Extract the (x, y) coordinate from the center of the cell holding the provided text.  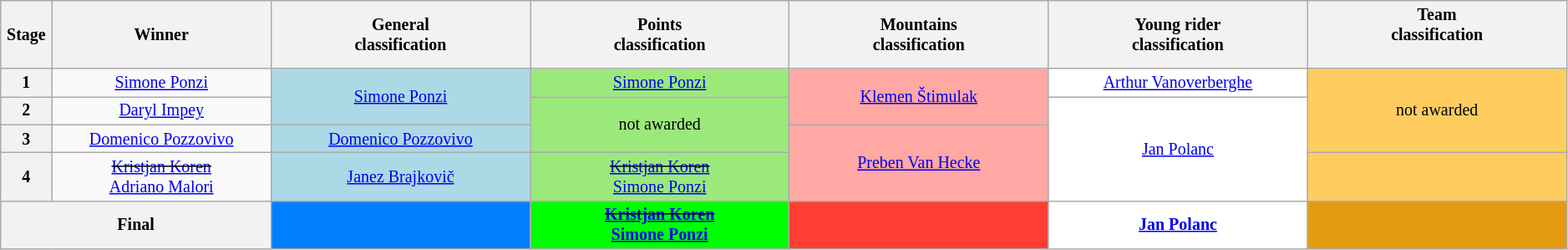
4 (27, 177)
Teamclassification (1437, 35)
Mountainsclassification (919, 35)
Generalclassification (400, 35)
Arthur Vanoverberghe (1178, 84)
1 (27, 84)
Final (136, 224)
Preben Van Hecke (919, 162)
Young riderclassification (1178, 35)
Klemen Štimulak (919, 97)
3 (27, 139)
Daryl Impey (161, 110)
Kristjan KorenAdriano Malori (161, 177)
2 (27, 110)
Winner (161, 35)
Janez Brajkovič (400, 177)
Stage (27, 35)
Pointsclassification (660, 35)
